Detect which cell encompasses the target text, then output its [X, Y] center coordinate. 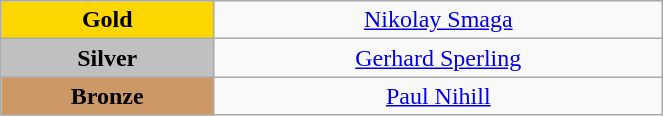
Silver [108, 58]
Gerhard Sperling [438, 58]
Gold [108, 20]
Nikolay Smaga [438, 20]
Paul Nihill [438, 96]
Bronze [108, 96]
